Locate the cell with the specified text and output its [x, y] center coordinate. 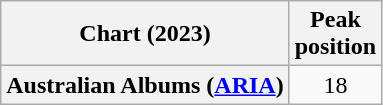
Australian Albums (ARIA) [145, 85]
Peakposition [335, 34]
18 [335, 85]
Chart (2023) [145, 34]
